Return the [X, Y] coordinate for the center point of the cell that contains the specified text.  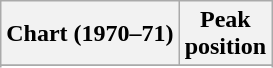
Peakposition [225, 34]
Chart (1970–71) [90, 34]
